Provide the (x, y) coordinate of the cell's center where the given text is located.  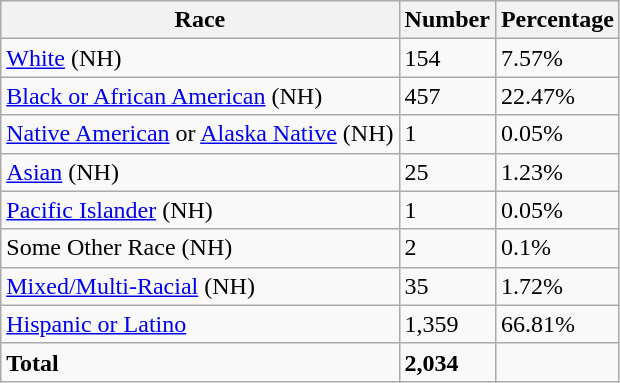
457 (447, 96)
1.23% (557, 172)
Number (447, 20)
0.1% (557, 248)
66.81% (557, 324)
Total (200, 362)
Race (200, 20)
35 (447, 286)
Pacific Islander (NH) (200, 210)
1,359 (447, 324)
White (NH) (200, 58)
2,034 (447, 362)
Native American or Alaska Native (NH) (200, 134)
1.72% (557, 286)
7.57% (557, 58)
Black or African American (NH) (200, 96)
25 (447, 172)
Some Other Race (NH) (200, 248)
Hispanic or Latino (200, 324)
154 (447, 58)
22.47% (557, 96)
Percentage (557, 20)
2 (447, 248)
Asian (NH) (200, 172)
Mixed/Multi-Racial (NH) (200, 286)
